Pinpoint the cell where the given text exists, returning its [x, y] midpoint coordinate. 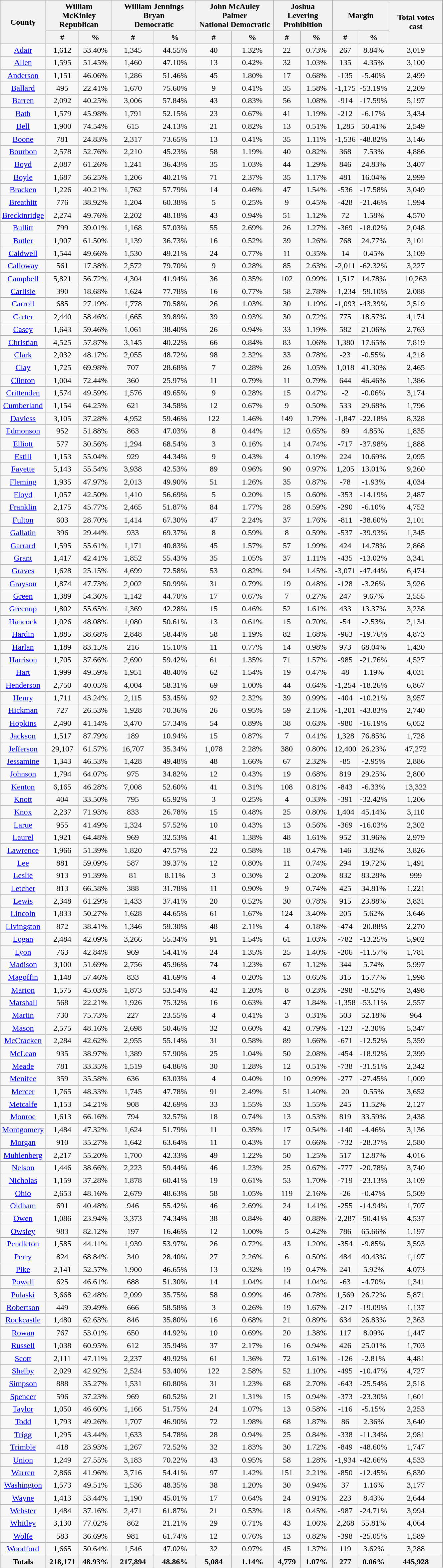
51.79% [175, 1130]
Letcher [23, 888]
William Jennings BryanDemocratic [154, 16]
-25.05% [374, 1536]
-843 [345, 787]
Washington [23, 1485]
2,088 [416, 291]
1,835 [416, 431]
596 [62, 1396]
1,295 [62, 1435]
-27.45% [374, 1079]
-23 [345, 355]
1,004 [62, 380]
-643 [345, 1383]
1,725 [62, 367]
763 [62, 952]
1.42% [253, 1473]
1,171 [133, 545]
27.19% [95, 304]
Knox [23, 812]
-914 [345, 101]
-298 [345, 990]
26.83% [374, 1320]
47.78% [175, 1091]
48.17% [95, 355]
46.90% [175, 1422]
1,142 [133, 596]
72.52% [175, 1447]
8,328 [416, 418]
-4.46% [374, 1130]
-1,234 [345, 291]
Fleming [23, 482]
49.26% [95, 1422]
3,101 [416, 241]
85 [287, 266]
64.07% [95, 774]
2.15% [316, 710]
-18.92% [374, 1053]
2.08% [316, 1053]
52.57% [95, 1269]
2,134 [416, 622]
-1,934 [345, 1460]
58.58% [175, 1307]
1,380 [345, 342]
5.92% [374, 1269]
2,048 [416, 228]
60.95% [95, 1345]
46.65% [175, 1269]
26.72% [374, 1295]
2,575 [62, 1028]
1,410 [133, 495]
2,999 [416, 177]
888 [62, 1383]
2,981 [416, 1435]
-128 [345, 584]
28.70% [95, 520]
1,885 [62, 634]
49.65% [175, 393]
52.15% [175, 113]
49.51% [95, 1485]
1,189 [62, 647]
51.39% [95, 850]
1.46% [253, 418]
44.11% [95, 1244]
2,763 [416, 329]
495 [62, 88]
1,613 [62, 1117]
4,779 [287, 1561]
Pike [23, 1269]
9.67% [374, 596]
55 [213, 228]
32.57% [175, 1117]
-2.95% [374, 761]
47.97% [95, 482]
0.90% [253, 888]
2,518 [416, 1383]
767 [62, 1333]
149 [287, 418]
-78 [345, 482]
1.29% [316, 164]
4,481 [416, 1358]
-5.40% [374, 75]
217,894 [133, 1561]
62.63% [95, 1320]
-8.52% [374, 990]
0.32% [253, 1269]
59.09% [95, 863]
4,752 [416, 507]
-338 [345, 1435]
910 [62, 1142]
1,190 [133, 1498]
Bell [23, 126]
612 [133, 1345]
Calloway [23, 266]
0.56% [316, 825]
795 [133, 800]
Whitley [23, 1523]
1,700 [133, 1155]
1.45% [316, 571]
36.73% [175, 241]
666 [133, 1307]
1,480 [62, 1320]
3,407 [416, 164]
197 [133, 1231]
799 [62, 228]
3,994 [416, 1511]
2,740 [416, 710]
-963 [345, 634]
53.44% [95, 1498]
0.23% [316, 990]
56.25% [95, 177]
24.13% [175, 126]
55.42% [175, 1206]
Margin [361, 16]
49.76% [95, 215]
929 [133, 456]
2,101 [416, 520]
1.70% [316, 1180]
Boyd [23, 164]
53.54% [175, 990]
73.65% [175, 139]
48.08% [95, 622]
28.40% [175, 1257]
77.02% [95, 1523]
1,249 [62, 1460]
51.30% [175, 1282]
50.41% [374, 126]
Clark [23, 355]
3,470 [133, 723]
2,471 [133, 1511]
3,238 [416, 609]
-123 [345, 1028]
1,576 [133, 393]
913 [62, 876]
Magoffin [23, 977]
2,210 [133, 151]
3,434 [416, 113]
3,341 [416, 558]
1,820 [133, 850]
21.06% [374, 329]
1,154 [62, 406]
42.33% [175, 1155]
4,073 [416, 1269]
55.34% [175, 939]
0.71% [253, 1523]
Harrison [23, 660]
691 [62, 1206]
0.18% [316, 926]
1,328 [345, 736]
146 [345, 850]
31.96% [374, 838]
Morgan [23, 1142]
0.83% [253, 101]
51.45% [95, 63]
-14.19% [374, 495]
47.10% [175, 63]
634 [345, 1320]
973 [345, 647]
55.54% [95, 469]
60.38% [175, 203]
Knott [23, 800]
40.48% [95, 1206]
5,359 [416, 1041]
-373 [345, 1396]
-1,093 [345, 304]
60.41% [175, 1180]
54 [213, 723]
55.81% [374, 1523]
Total votes cast [416, 22]
-43.83% [374, 710]
2,653 [62, 1193]
1,447 [416, 1333]
39.01% [95, 228]
-21.76% [374, 660]
2,029 [62, 1371]
2,690 [133, 660]
19.72% [374, 863]
Martin [23, 1015]
4,699 [133, 571]
1,745 [133, 1091]
1,460 [133, 63]
Pulaski [23, 1295]
-21.46% [374, 203]
-1,536 [345, 139]
Wayne [23, 1498]
0.40% [253, 1079]
3,593 [416, 1244]
0.16% [253, 444]
975 [133, 774]
38.97% [95, 1053]
1,670 [133, 88]
-4.70% [374, 1282]
50.61% [175, 622]
McCracken [23, 1041]
Carlisle [23, 291]
-738 [345, 1066]
County [23, 22]
Rockcastle [23, 1320]
54.21% [95, 1104]
-6.33% [374, 787]
1.08% [316, 101]
1,026 [62, 622]
2,549 [416, 126]
-985 [345, 660]
-3,071 [345, 571]
1,935 [62, 482]
2.63% [316, 266]
0.54% [316, 1130]
1,802 [62, 609]
0.98% [316, 647]
35.94% [175, 1345]
-980 [345, 723]
37.23% [95, 1396]
4,174 [416, 317]
0.55% [374, 1091]
481 [345, 177]
-20.78% [374, 1168]
1,226 [62, 190]
2,217 [62, 1155]
Fayette [23, 469]
48.35% [175, 1485]
79.70% [175, 266]
4,727 [416, 1371]
Breathitt [23, 203]
1,589 [416, 1536]
27.55% [95, 1460]
568 [62, 1003]
-2.53% [374, 622]
Marshall [23, 1003]
-454 [345, 1053]
-212 [345, 113]
3,926 [416, 584]
45.14% [374, 812]
Perry [23, 1257]
91.39% [95, 876]
2,013 [133, 482]
-2.81% [374, 1358]
Bullitt [23, 228]
5,871 [416, 1295]
776 [62, 203]
2.58% [253, 1371]
36.43% [175, 164]
2.17% [253, 1345]
1,778 [133, 304]
426 [345, 1345]
Larue [23, 825]
Owen [23, 1219]
Barren [23, 101]
786 [345, 1231]
3,957 [416, 698]
70.36% [175, 710]
Hopkins [23, 723]
-5.15% [374, 1409]
57.90% [175, 1053]
2,092 [62, 101]
0.76% [253, 1536]
-435 [345, 558]
4,873 [416, 634]
68.54% [175, 444]
730 [62, 1015]
23.93% [95, 1447]
-2 [345, 393]
368 [345, 151]
824 [62, 1257]
38.41% [95, 926]
1.14% [253, 1561]
55.65% [95, 609]
2,115 [133, 698]
-22.18% [374, 418]
2.21% [316, 1473]
Lee [23, 863]
61.26% [95, 164]
2,099 [133, 1295]
-277 [345, 1079]
48.93% [95, 1561]
-85 [345, 761]
3,652 [416, 1091]
-63 [345, 1282]
1,643 [62, 329]
13.37% [374, 609]
Jackson [23, 736]
0.88% [316, 1219]
46.61% [95, 1282]
424 [345, 545]
Woodford [23, 1549]
7.53% [374, 151]
359 [62, 1079]
862 [133, 1523]
40.25% [95, 101]
69.37% [175, 533]
445,928 [416, 1561]
-3.26% [374, 584]
77.78% [175, 291]
1,642 [133, 1142]
Metcalfe [23, 1104]
36.69% [95, 1536]
Lawrence [23, 850]
16,707 [133, 748]
38.68% [95, 634]
52.18% [374, 1015]
1.98% [253, 1422]
Boyle [23, 177]
2,223 [133, 1168]
-6.10% [374, 507]
2,111 [62, 1358]
2,578 [62, 151]
2,348 [62, 901]
2.24% [253, 520]
2,580 [416, 1142]
61.87% [175, 1511]
23.88% [374, 901]
577 [62, 444]
644 [345, 380]
1,061 [133, 329]
45.96% [175, 964]
4,537 [416, 1219]
Trimble [23, 1447]
4,016 [416, 1155]
48.18% [175, 215]
1,585 [62, 1244]
4,527 [416, 660]
1,711 [62, 698]
1,205 [345, 469]
-1,254 [345, 685]
8.11% [175, 876]
517 [345, 1155]
66 [213, 342]
2,087 [62, 164]
-850 [345, 1473]
40.22% [175, 342]
4,952 [133, 418]
32.53% [175, 838]
-404 [345, 698]
1,939 [133, 1244]
-0.55% [374, 355]
1,413 [62, 1498]
61.74% [175, 1536]
44.55% [175, 50]
63.64% [175, 1142]
3,668 [62, 1295]
1,575 [62, 990]
-25.54% [374, 1383]
Lincoln [23, 914]
Butler [23, 241]
Green [23, 596]
1,159 [62, 1180]
3,716 [133, 1473]
43.24% [95, 698]
216 [133, 647]
Ohio [23, 1193]
47,272 [416, 748]
42.09% [95, 939]
74.34% [175, 1219]
76.85% [374, 736]
56 [287, 101]
1,414 [133, 520]
34.82% [175, 774]
42.84% [95, 952]
1,204 [133, 203]
1.68% [316, 634]
83 [287, 342]
3,938 [133, 469]
47.57% [175, 850]
-1,175 [345, 88]
13,322 [416, 787]
17.65% [374, 342]
189 [133, 736]
Jessamine [23, 761]
-23.30% [374, 1396]
688 [133, 1282]
2,490 [62, 723]
50.64% [95, 1549]
61.29% [95, 901]
1,286 [133, 75]
1,343 [62, 761]
24.77% [374, 241]
2,955 [133, 1041]
75.32% [175, 1003]
1.37% [316, 1549]
49 [213, 1155]
433 [345, 609]
Daviess [23, 418]
1,531 [133, 1383]
Cumberland [23, 406]
Lewis [23, 901]
2,127 [416, 1104]
2,800 [416, 774]
2,268 [345, 1523]
2,557 [416, 1003]
999 [416, 876]
Hancock [23, 622]
Totals [23, 1561]
Owsley [23, 1231]
Lyon [23, 952]
2,284 [62, 1041]
Adair [23, 50]
60.52% [175, 1396]
51.75% [175, 1409]
10.94% [175, 736]
1,166 [133, 1409]
-18.26% [374, 685]
65.66% [374, 1231]
40.05% [95, 685]
Scott [23, 1358]
1,139 [133, 241]
583 [62, 1536]
Bourbon [23, 151]
45.03% [95, 990]
68.04% [374, 647]
63.03% [175, 1079]
2,866 [62, 1473]
36 [213, 279]
1,765 [62, 1091]
45.77% [95, 507]
74 [213, 964]
3,105 [62, 418]
Ballard [23, 88]
2,750 [62, 685]
449 [62, 1307]
25.97% [175, 380]
44.92% [175, 1333]
70.22% [175, 1460]
44.65% [175, 914]
59 [287, 710]
-2,287 [345, 1219]
49.90% [175, 482]
425 [345, 888]
-719 [345, 1180]
Graves [23, 571]
39.37% [175, 863]
9,260 [416, 469]
Oldham [23, 1206]
Spencer [23, 1396]
Nicholas [23, 1180]
29.68% [374, 406]
5,997 [416, 964]
-28.37% [374, 1142]
62 [213, 672]
863 [133, 431]
0.93% [253, 317]
102 [287, 279]
52.60% [175, 787]
1.31% [253, 1396]
Montgomery [23, 1130]
-2.30% [374, 1028]
4,064 [416, 1523]
227 [133, 1015]
1,793 [62, 1422]
-1,358 [345, 1003]
29.25% [374, 774]
636 [133, 1079]
-255 [345, 1206]
52.76% [95, 151]
484 [345, 1257]
6,867 [416, 685]
42.62% [95, 1041]
-290 [345, 507]
-717 [345, 444]
4,533 [416, 1460]
-6.17% [374, 113]
-536 [345, 190]
-777 [345, 1168]
3,130 [62, 1523]
2,886 [416, 761]
50.99% [175, 584]
Johnson [23, 774]
2,342 [416, 1066]
4,304 [133, 279]
Campbell [23, 279]
59.30% [175, 926]
Rowan [23, 1333]
1,878 [133, 1180]
Hart [23, 672]
15.10% [175, 647]
94 [287, 571]
-17.58% [374, 190]
0.81% [316, 787]
1,999 [62, 672]
48.63% [175, 1193]
1.22% [253, 1155]
22.41% [95, 88]
-20.88% [374, 926]
-48.60% [374, 1447]
38.40% [175, 329]
0.70% [316, 622]
241 [345, 1269]
Joshua LeveringProhibition [303, 16]
1,294 [133, 444]
56.69% [175, 495]
124 [287, 914]
-0.47% [374, 1193]
1,781 [416, 952]
5,143 [62, 469]
49.21% [175, 253]
34.58% [175, 406]
Warren [23, 1473]
Estill [23, 456]
18.57% [374, 317]
2,848 [133, 634]
Henry [23, 698]
Clay [23, 367]
3,646 [416, 914]
1,928 [133, 710]
2 [287, 876]
72.44% [95, 380]
38.66% [95, 1168]
51.88% [95, 431]
48.40% [175, 672]
603 [62, 520]
2,032 [62, 355]
1,703 [416, 1345]
-12.52% [374, 1041]
-354 [345, 1244]
-0.06% [374, 393]
71.93% [95, 812]
1,794 [62, 774]
58.31% [175, 685]
-1,847 [345, 418]
6 [287, 1257]
39.89% [175, 317]
503 [345, 1015]
-217 [345, 1307]
Hickman [23, 710]
48.86% [175, 1561]
43.44% [95, 1435]
1,057 [62, 495]
47.73% [95, 584]
1,428 [133, 761]
224 [345, 456]
935 [62, 1053]
26.78% [175, 812]
1,833 [62, 914]
1.76% [316, 520]
685 [62, 304]
45.98% [95, 113]
1.79% [316, 418]
5,821 [62, 279]
4,886 [416, 151]
1,267 [133, 1447]
1,491 [416, 863]
775 [345, 317]
55.04% [95, 456]
1,633 [133, 1435]
Mason [23, 1028]
Grayson [23, 584]
872 [62, 926]
54.36% [95, 596]
2,253 [416, 1409]
135 [345, 63]
64.48% [95, 838]
-19.76% [374, 634]
0.66% [316, 1142]
Gallatin [23, 533]
33.59% [374, 1117]
-398 [345, 1536]
41.49% [95, 825]
Crittenden [23, 393]
247 [345, 596]
Marion [23, 990]
42.53% [175, 469]
8.09% [374, 1333]
2,524 [133, 1371]
57.34% [175, 723]
4,034 [416, 482]
60.80% [175, 1383]
2,002 [133, 584]
-474 [345, 926]
-14.94% [374, 1206]
2.37% [253, 177]
48.33% [95, 1091]
61.50% [95, 241]
16.46% [175, 1231]
1,346 [133, 926]
98 [213, 355]
380 [287, 748]
2,484 [62, 939]
1,086 [62, 1219]
-11.34% [374, 1435]
1,285 [345, 126]
51.87% [175, 507]
1,221 [416, 888]
-12.45% [374, 1473]
-59.10% [374, 291]
Meade [23, 1066]
Union [23, 1460]
1,728 [416, 736]
1,241 [133, 164]
Russell [23, 1345]
1,852 [133, 558]
64.25% [95, 406]
-54 [345, 622]
53.97% [175, 1244]
218,171 [62, 1561]
59.42% [175, 660]
1,433 [133, 901]
3,826 [416, 850]
46.60% [95, 1409]
1,994 [416, 203]
42.28% [175, 609]
1.72% [316, 1447]
3,174 [416, 393]
1,747 [416, 1447]
1.32% [253, 50]
1,386 [416, 380]
35.75% [175, 1295]
Greenup [23, 609]
35.58% [95, 1079]
-48.82% [374, 139]
Breckinridge [23, 215]
7,008 [133, 787]
Robertson [23, 1307]
28.68% [175, 367]
-32.42% [374, 800]
2.26% [253, 1257]
-50.41% [374, 1219]
1,873 [133, 990]
-42.66% [374, 1460]
-23.13% [374, 1180]
51.69% [95, 964]
31.78% [175, 888]
McLean [23, 1053]
48.72% [175, 355]
13.01% [374, 469]
294 [345, 863]
4.35% [374, 63]
-391 [345, 800]
22.21% [95, 1003]
964 [416, 1015]
8.84% [374, 50]
5,347 [416, 1028]
1.80% [253, 75]
-16.03% [374, 825]
39.49% [95, 1307]
2.49% [253, 1091]
33.35% [95, 1066]
46.53% [95, 761]
3,831 [416, 901]
2,499 [416, 75]
-13.02% [374, 558]
2,979 [416, 838]
Carter [23, 317]
1,796 [416, 406]
2,644 [416, 1498]
1.10% [316, 1371]
1,579 [62, 113]
49.92% [175, 1358]
Hardin [23, 634]
3,110 [416, 812]
-43.39% [374, 304]
-2,011 [345, 266]
245 [345, 1104]
3,006 [133, 101]
1,018 [345, 367]
-135 [345, 75]
2,317 [133, 139]
1,574 [62, 393]
Anderson [23, 75]
-53.19% [374, 88]
1,168 [133, 228]
881 [62, 863]
1,888 [416, 444]
83.15% [95, 647]
561 [62, 266]
1,009 [416, 1079]
1.41% [316, 1206]
418 [62, 1447]
360 [133, 380]
3,740 [416, 1168]
1,951 [133, 672]
3,145 [133, 342]
-47.44% [374, 571]
388 [133, 888]
205 [345, 914]
4,525 [62, 342]
3,640 [416, 1422]
46.06% [95, 75]
-17.59% [374, 101]
42.69% [175, 1104]
Elliott [23, 444]
1,446 [62, 1168]
-11.57% [374, 952]
57 [287, 545]
315 [345, 977]
1,601 [416, 1396]
0.30% [253, 876]
47.03% [175, 431]
0.06% [374, 1561]
Logan [23, 939]
955 [62, 825]
2,141 [62, 1269]
26.23% [374, 748]
0.44% [253, 431]
7,819 [416, 342]
4,570 [416, 215]
50.27% [95, 914]
2,399 [416, 1053]
3.40% [316, 914]
3.82% [374, 850]
2,274 [62, 215]
Grant [23, 558]
41.69% [175, 977]
69.98% [95, 367]
650 [133, 1333]
41.30% [374, 367]
0.26% [253, 1307]
1,569 [345, 1295]
47.11% [95, 1358]
2,555 [416, 596]
42.92% [95, 1371]
2.36% [374, 1422]
97 [213, 1473]
2,095 [416, 456]
615 [133, 126]
67.30% [175, 520]
625 [62, 1282]
58.46% [95, 317]
5,084 [213, 1561]
Taylor [23, 1409]
41.14% [95, 723]
25.01% [374, 1345]
64.86% [175, 1066]
117 [345, 1333]
1,705 [62, 660]
832 [345, 876]
41.96% [95, 1473]
Muhlenberg [23, 1155]
2,175 [62, 507]
2,440 [62, 317]
0.91% [316, 1498]
Clinton [23, 380]
707 [133, 367]
981 [133, 1536]
55.14% [175, 1041]
William McKinleyRepublican [79, 16]
1,341 [416, 1282]
66.58% [95, 888]
45.01% [175, 1498]
3,288 [416, 1549]
1,762 [133, 190]
75.60% [175, 88]
72.58% [175, 571]
-39.93% [374, 533]
-26 [345, 1193]
90 [287, 469]
Pendleton [23, 1244]
223 [345, 1498]
82 [287, 634]
2.11% [253, 926]
2,363 [416, 1320]
5.62% [374, 914]
-1.93% [374, 482]
3,019 [416, 50]
40.83% [175, 545]
Powell [23, 1282]
61.57% [95, 748]
2.78% [316, 291]
Bracken [23, 190]
23 [213, 113]
4,031 [416, 672]
Simpson [23, 1383]
-9.85% [374, 1244]
59.44% [175, 1168]
727 [62, 710]
11.52% [374, 1104]
2.16% [316, 1193]
2,438 [416, 1117]
-1,201 [345, 710]
1,530 [133, 253]
3,183 [133, 1460]
0.96% [253, 469]
26.53% [95, 710]
55.61% [95, 545]
57.87% [95, 342]
908 [133, 1104]
35.34% [175, 748]
3,373 [133, 1219]
75.73% [95, 1015]
Laurel [23, 838]
-37.98% [374, 444]
1,791 [133, 113]
-18.02% [374, 228]
946 [133, 1206]
25.15% [95, 571]
1,874 [62, 584]
6,052 [416, 723]
5,509 [416, 1193]
0.27% [316, 596]
18.68% [95, 291]
87.79% [95, 736]
1,430 [416, 647]
Edmonson [23, 431]
Kenton [23, 787]
3,498 [416, 990]
6,474 [416, 571]
35.80% [175, 1320]
1,926 [133, 1003]
3,227 [416, 266]
17.38% [95, 266]
54.78% [175, 1435]
Casey [23, 329]
1.27% [316, 228]
Webster [23, 1511]
2,756 [133, 964]
2,487 [416, 495]
Menifee [23, 1079]
915 [345, 901]
-811 [345, 520]
6,165 [62, 787]
2.28% [253, 748]
Fulton [23, 520]
86 [345, 1422]
30.56% [95, 444]
2,270 [416, 926]
1,404 [345, 812]
51.46% [175, 75]
Floyd [23, 495]
794 [133, 1117]
33.50% [95, 800]
1,612 [62, 50]
1.77% [253, 507]
390 [62, 291]
-38.60% [374, 520]
29 [213, 1523]
-140 [345, 1130]
2,302 [416, 825]
Henderson [23, 685]
-16.19% [374, 723]
768 [345, 241]
4,004 [133, 685]
-732 [345, 1142]
45.23% [175, 151]
-126 [345, 1358]
1.16% [374, 1485]
621 [133, 406]
62.48% [95, 1295]
-24.71% [374, 1511]
49.48% [175, 761]
Boone [23, 139]
582 [345, 329]
1,050 [62, 1409]
49.66% [95, 253]
16.04% [374, 177]
41.94% [175, 279]
-353 [345, 495]
53.01% [95, 1333]
21.21% [175, 1523]
2,679 [133, 1193]
29.44% [95, 533]
3,266 [133, 939]
83.28% [374, 876]
0.33% [316, 800]
933 [133, 533]
46.28% [95, 787]
Livingston [23, 926]
-671 [345, 1041]
57.52% [175, 825]
3,146 [416, 139]
1,148 [62, 977]
0.73% [316, 50]
42.50% [95, 495]
-31.51% [374, 1066]
-537 [345, 533]
Christian [23, 342]
2,202 [133, 215]
57.79% [175, 190]
Franklin [23, 507]
Allen [23, 63]
340 [133, 1257]
-10.47% [374, 1371]
4.85% [374, 431]
38.92% [95, 203]
70.58% [175, 304]
42.41% [95, 558]
1.87% [316, 1422]
74.54% [95, 126]
587 [133, 863]
Trigg [23, 1435]
2,868 [416, 545]
533 [345, 406]
5.74% [374, 964]
68.84% [95, 1257]
57.03% [175, 228]
Mercer [23, 1091]
Shelby [23, 1371]
1.17% [316, 177]
2,209 [416, 88]
Bath [23, 113]
1.84% [316, 1003]
1,998 [416, 977]
-495 [345, 1371]
82.12% [95, 1231]
10,263 [416, 279]
34.81% [374, 888]
1.99% [316, 545]
3,136 [416, 1130]
-116 [345, 1409]
66.16% [95, 1117]
1,921 [62, 838]
-428 [345, 203]
29,107 [62, 748]
40.43% [374, 1257]
27 [213, 1257]
1,080 [133, 622]
1,519 [133, 1066]
1,137 [416, 1307]
23.94% [95, 1219]
65.92% [175, 800]
-53.11% [374, 1003]
44.70% [175, 596]
37.66% [95, 660]
396 [62, 533]
3.62% [374, 1549]
Wolfe [23, 1536]
46.46% [374, 380]
344 [345, 964]
1,907 [62, 241]
1,966 [62, 850]
5,197 [416, 101]
2,055 [133, 355]
277 [345, 1561]
Leslie [23, 876]
-987 [345, 1511]
2,519 [416, 304]
Carroll [23, 304]
10.69% [374, 456]
151 [287, 1473]
1.83% [253, 1447]
1,687 [62, 177]
37.41% [175, 901]
12,400 [345, 748]
6,830 [416, 1473]
47.02% [175, 1549]
92 [213, 698]
1,536 [133, 1485]
Madison [23, 964]
4,218 [416, 355]
1,573 [62, 1485]
-206 [345, 952]
Monroe [23, 1117]
44.34% [175, 456]
1,369 [133, 609]
55.20% [95, 1155]
55.43% [175, 558]
69 [213, 685]
0.19% [316, 456]
-19.09% [374, 1307]
1,417 [62, 558]
53.45% [175, 698]
58.44% [175, 634]
1.36% [253, 1358]
12.87% [374, 1155]
1.25% [316, 1155]
-782 [345, 939]
Nelson [23, 1168]
404 [62, 800]
Caldwell [23, 253]
5,902 [416, 939]
23.55% [175, 1015]
15.77% [374, 977]
813 [62, 888]
3,177 [416, 1485]
81 [133, 876]
-10.21% [374, 698]
267 [345, 50]
108 [287, 787]
57.84% [175, 101]
2,572 [133, 266]
1,151 [62, 75]
8.43% [374, 1498]
0.69% [253, 1333]
-62.32% [374, 266]
Todd [23, 1422]
2,698 [133, 1028]
1,546 [133, 1549]
-849 [345, 1447]
84 [213, 507]
1,544 [62, 253]
1,324 [133, 825]
John McAuley PalmerNational Democratic [235, 16]
50.46% [175, 1028]
47.32% [95, 1130]
3,049 [416, 190]
1,078 [213, 748]
Jefferson [23, 748]
1,038 [62, 1345]
2.70% [316, 1383]
983 [62, 1231]
Harlan [23, 647]
37.16% [95, 1511]
-13.25% [374, 939]
56.72% [95, 279]
57.46% [95, 977]
Garrard [23, 545]
